From the cell containing the given text, extract its center point as (x, y) coordinate. 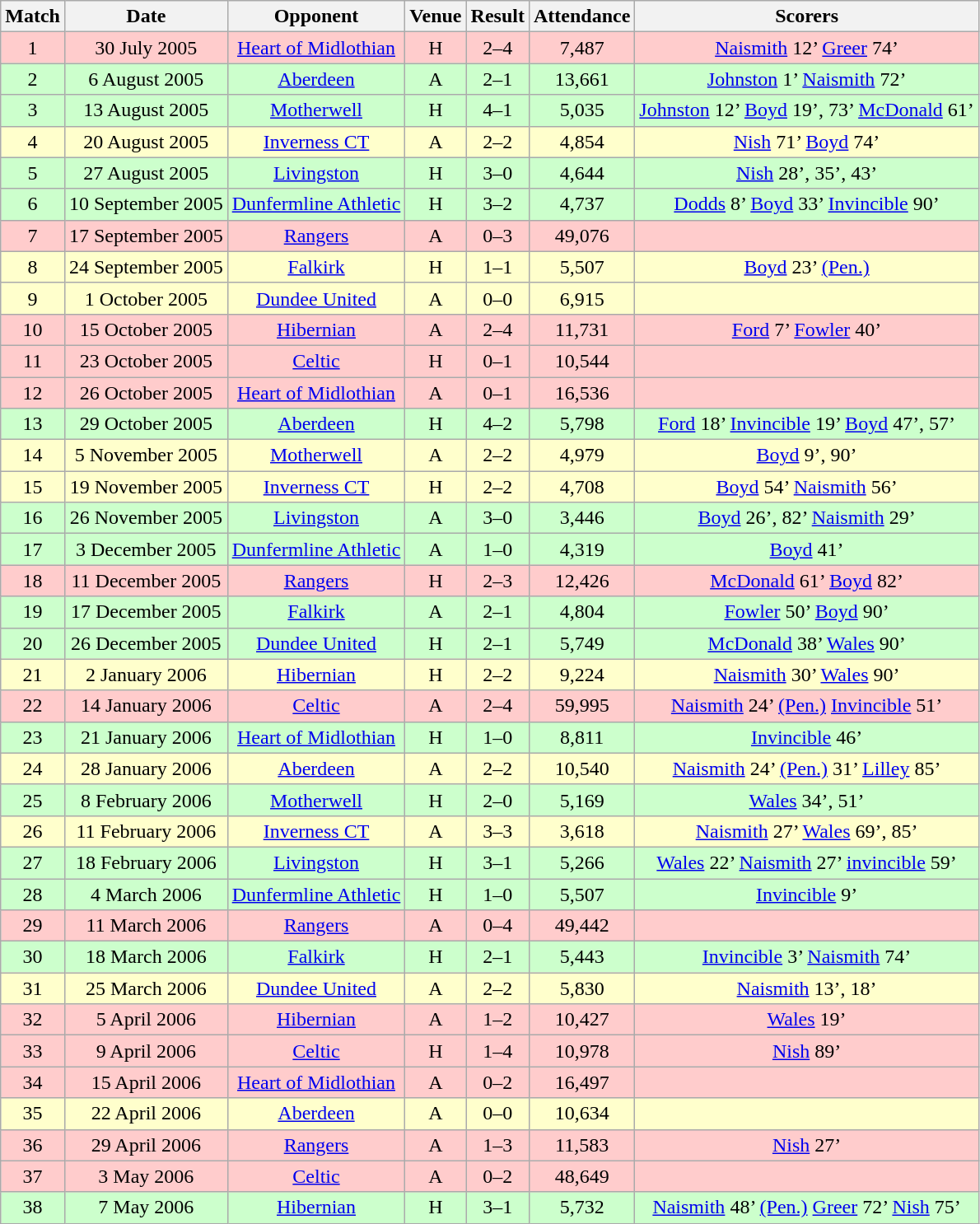
17 September 2005 (146, 236)
Boyd 41’ (807, 549)
10 September 2005 (146, 204)
49,442 (581, 926)
9 (33, 298)
4,854 (581, 142)
7,487 (581, 48)
4,708 (581, 487)
28 January 2006 (146, 769)
15 April 2006 (146, 1082)
4–1 (497, 110)
5 (33, 173)
Boyd 23’ (Pen.) (807, 267)
1–2 (497, 1020)
9 April 2006 (146, 1051)
24 (33, 769)
2 January 2006 (146, 675)
0–4 (497, 926)
28 (33, 894)
4,319 (581, 549)
3,618 (581, 831)
Naismith 30’ Wales 90’ (807, 675)
Boyd 26’, 82’ Naismith 29’ (807, 518)
5,443 (581, 957)
Naismith 27’ Wales 69’, 85’ (807, 831)
3,446 (581, 518)
2–0 (497, 800)
26 (33, 831)
5,749 (581, 643)
Johnston 1’ Naismith 72’ (807, 79)
10,634 (581, 1114)
6 August 2005 (146, 79)
7 May 2006 (146, 1208)
13 August 2005 (146, 110)
16 (33, 518)
13,661 (581, 79)
14 January 2006 (146, 706)
5,732 (581, 1208)
Naismith 48’ (Pen.) Greer 72’ Nish 75’ (807, 1208)
11 March 2006 (146, 926)
1–4 (497, 1051)
20 August 2005 (146, 142)
30 (33, 957)
Date (146, 16)
16,536 (581, 393)
Nish 27’ (807, 1145)
8 (33, 267)
5,169 (581, 800)
8,811 (581, 737)
Fowler 50’ Boyd 90’ (807, 612)
0–3 (497, 236)
Wales 22’ Naismith 27’ invincible 59’ (807, 862)
11 (33, 361)
4–2 (497, 424)
Naismith 24’ (Pen.) Invincible 51’ (807, 706)
Nish 89’ (807, 1051)
18 March 2006 (146, 957)
11 February 2006 (146, 831)
5,035 (581, 110)
11,731 (581, 329)
5,266 (581, 862)
20 (33, 643)
Boyd 54’ Naismith 56’ (807, 487)
19 (33, 612)
12 (33, 393)
4 March 2006 (146, 894)
25 March 2006 (146, 988)
Dodds 8’ Boyd 33’ Invincible 90’ (807, 204)
29 (33, 926)
3 (33, 110)
27 (33, 862)
7 (33, 236)
McDonald 61’ Boyd 82’ (807, 581)
5 April 2006 (146, 1020)
25 (33, 800)
Johnston 12’ Boyd 19’, 73’ McDonald 61’ (807, 110)
27 August 2005 (146, 173)
21 (33, 675)
26 October 2005 (146, 393)
22 April 2006 (146, 1114)
Wales 19’ (807, 1020)
4,644 (581, 173)
1 (33, 48)
1–3 (497, 1145)
Ford 18’ Invincible 19’ Boyd 47’, 57’ (807, 424)
2–3 (497, 581)
3 May 2006 (146, 1176)
4 (33, 142)
4,979 (581, 455)
3–2 (497, 204)
11,583 (581, 1145)
4,737 (581, 204)
8 February 2006 (146, 800)
36 (33, 1145)
Boyd 9’, 90’ (807, 455)
5,798 (581, 424)
10,544 (581, 361)
19 November 2005 (146, 487)
Nish 28’, 35’, 43’ (807, 173)
23 October 2005 (146, 361)
1 October 2005 (146, 298)
14 (33, 455)
22 (33, 706)
59,995 (581, 706)
Scorers (807, 16)
5 November 2005 (146, 455)
12,426 (581, 581)
13 (33, 424)
6,915 (581, 298)
Invincible 3’ Naismith 74’ (807, 957)
3–3 (497, 831)
26 December 2005 (146, 643)
38 (33, 1208)
6 (33, 204)
Naismith 24’ (Pen.) 31’ Lilley 85’ (807, 769)
18 (33, 581)
Match (33, 16)
17 (33, 549)
37 (33, 1176)
30 July 2005 (146, 48)
16,497 (581, 1082)
17 December 2005 (146, 612)
29 October 2005 (146, 424)
5,830 (581, 988)
23 (33, 737)
33 (33, 1051)
3 December 2005 (146, 549)
Ford 7’ Fowler 40’ (807, 329)
21 January 2006 (146, 737)
49,076 (581, 236)
34 (33, 1082)
9,224 (581, 675)
Invincible 9’ (807, 894)
Venue (436, 16)
11 December 2005 (146, 581)
18 February 2006 (146, 862)
Wales 34’, 51’ (807, 800)
Result (497, 16)
Naismith 12’ Greer 74’ (807, 48)
10,978 (581, 1051)
Attendance (581, 16)
Nish 71’ Boyd 74’ (807, 142)
Opponent (316, 16)
Naismith 13’, 18’ (807, 988)
31 (33, 988)
Invincible 46’ (807, 737)
4,804 (581, 612)
26 November 2005 (146, 518)
10,540 (581, 769)
2 (33, 79)
1–1 (497, 267)
10,427 (581, 1020)
29 April 2006 (146, 1145)
32 (33, 1020)
15 (33, 487)
48,649 (581, 1176)
10 (33, 329)
35 (33, 1114)
McDonald 38’ Wales 90’ (807, 643)
24 September 2005 (146, 267)
15 October 2005 (146, 329)
